For the text-containing cell, return its midpoint in (x, y) coordinate format. 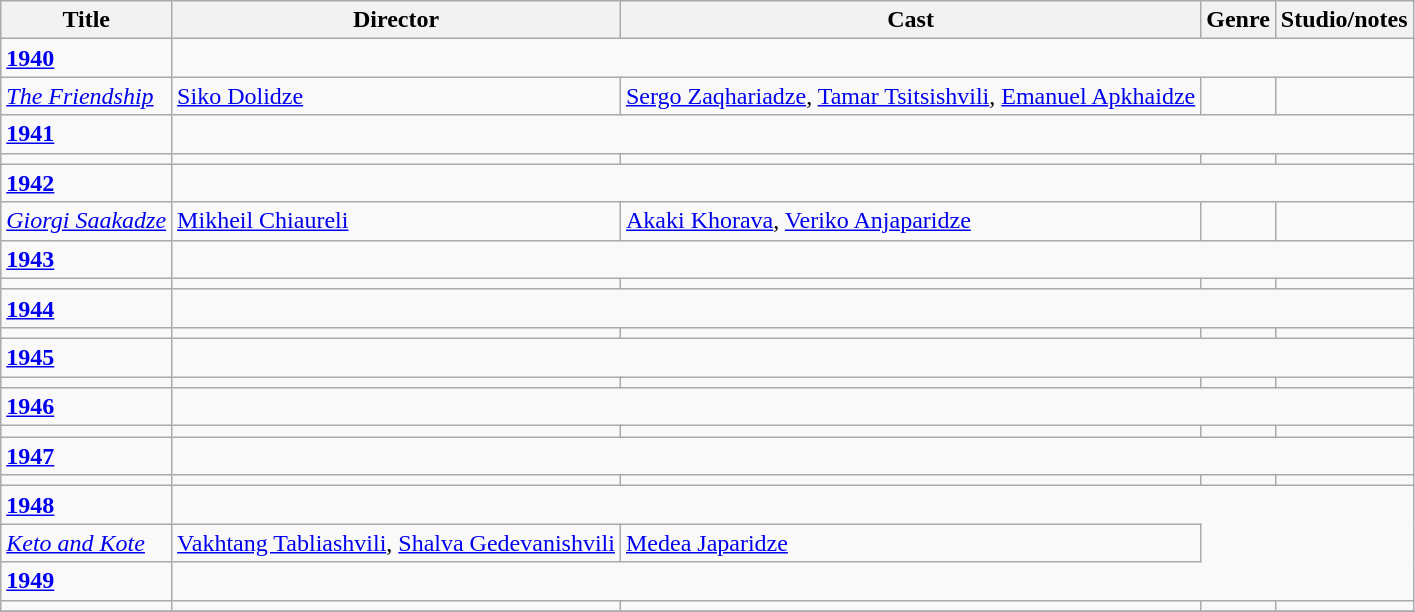
1949 (86, 581)
Studio/notes (1344, 20)
1941 (86, 134)
1940 (86, 58)
1948 (86, 505)
Sergo Zaqhariadze, Tamar Tsitsishvili, Emanuel Apkhaidze (910, 96)
Medea Japaridze (910, 543)
1944 (86, 308)
Giorgi Saakadze (86, 221)
Title (86, 20)
1943 (86, 259)
The Friendship (86, 96)
1945 (86, 357)
Siko Dolidze (396, 96)
Vakhtang Tabliashvili, Shalva Gedevanishvili (396, 543)
1946 (86, 407)
1947 (86, 456)
1942 (86, 183)
Akaki Khorava, Veriko Anjaparidze (910, 221)
Director (396, 20)
Cast (910, 20)
Keto and Kote (86, 543)
Mikheil Chiaureli (396, 221)
Genre (1238, 20)
